Pinpoint the cell where the given text exists, returning its [x, y] midpoint coordinate. 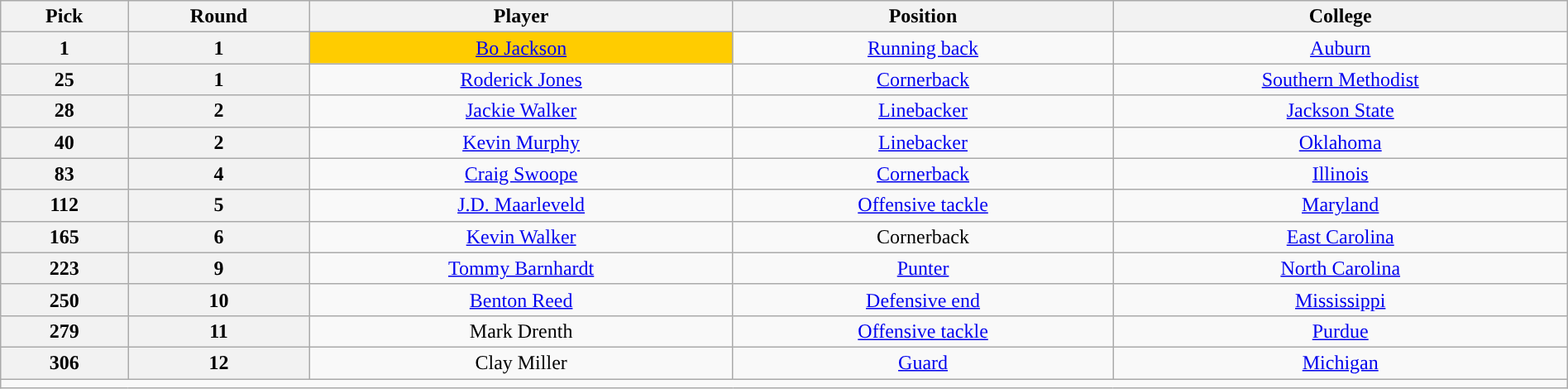
Auburn [1340, 48]
10 [219, 300]
165 [65, 237]
Defensive end [923, 300]
Round [219, 17]
25 [65, 79]
Mississippi [1340, 300]
Jackie Walker [521, 111]
83 [65, 174]
Guard [923, 363]
40 [65, 142]
Craig Swoope [521, 174]
Kevin Murphy [521, 142]
Punter [923, 268]
6 [219, 237]
223 [65, 268]
28 [65, 111]
4 [219, 174]
Tommy Barnhardt [521, 268]
Michigan [1340, 363]
5 [219, 205]
112 [65, 205]
279 [65, 331]
306 [65, 363]
Mark Drenth [521, 331]
Maryland [1340, 205]
College [1340, 17]
Clay Miller [521, 363]
12 [219, 363]
Southern Methodist [1340, 79]
J.D. Maarleveld [521, 205]
250 [65, 300]
Purdue [1340, 331]
Position [923, 17]
East Carolina [1340, 237]
Running back [923, 48]
Pick [65, 17]
Oklahoma [1340, 142]
9 [219, 268]
Illinois [1340, 174]
Kevin Walker [521, 237]
Jackson State [1340, 111]
Roderick Jones [521, 79]
11 [219, 331]
North Carolina [1340, 268]
Bo Jackson [521, 48]
Player [521, 17]
Benton Reed [521, 300]
